Determine the [X, Y] coordinate at the center of the cell enclosing the given text.  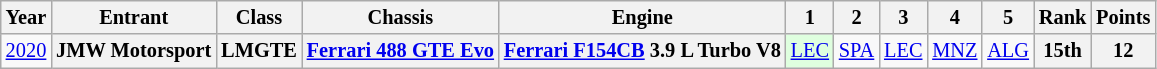
12 [1123, 51]
5 [1008, 17]
SPA [856, 51]
1 [810, 17]
JMW Motorsport [134, 51]
Ferrari F154CB 3.9 L Turbo V8 [642, 51]
2020 [26, 51]
Entrant [134, 17]
ALG [1008, 51]
3 [903, 17]
MNZ [954, 51]
Class [259, 17]
4 [954, 17]
Year [26, 17]
Ferrari 488 GTE Evo [400, 51]
15th [1062, 51]
LMGTE [259, 51]
Engine [642, 17]
2 [856, 17]
Points [1123, 17]
Chassis [400, 17]
Rank [1062, 17]
